From the cell containing the given text, extract its center point as [X, Y] coordinate. 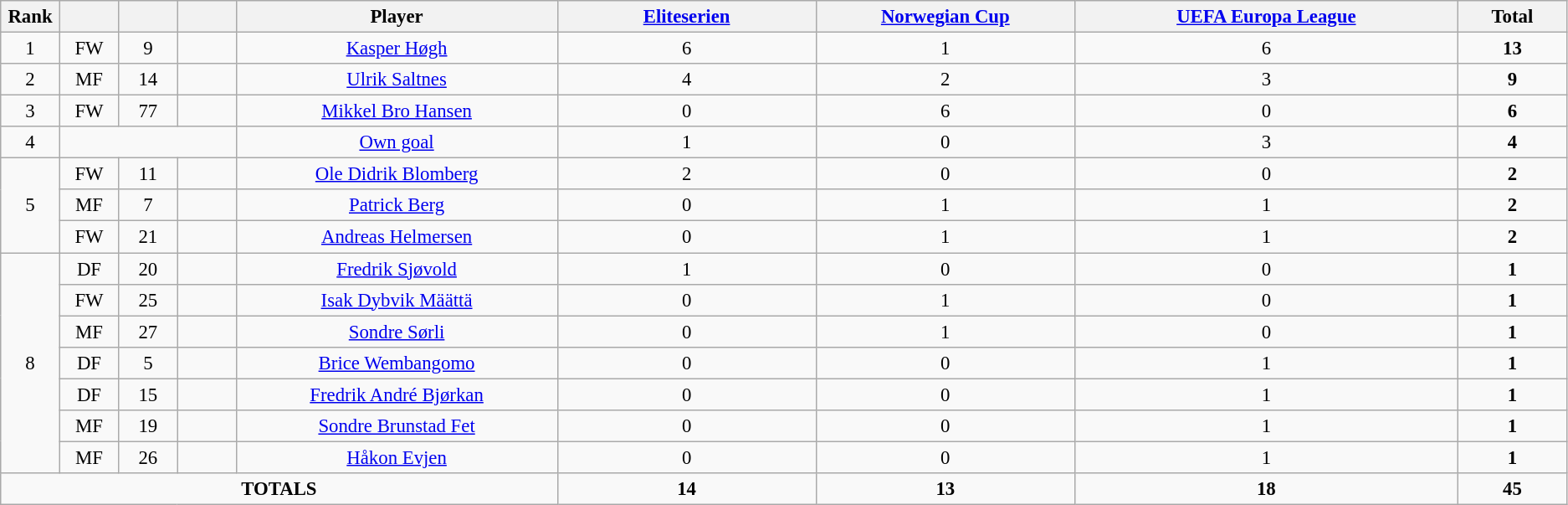
11 [148, 174]
Andreas Helmersen [397, 237]
Fredrik André Bjørkan [397, 394]
Ole Didrik Blomberg [397, 174]
21 [148, 237]
Fredrik Sjøvold [397, 269]
Sondre Sørli [397, 332]
8 [30, 363]
15 [148, 394]
25 [148, 300]
7 [148, 205]
45 [1512, 489]
Player [397, 17]
Rank [30, 17]
Norwegian Cup [945, 17]
19 [148, 426]
18 [1266, 489]
Sondre Brunstad Fet [397, 426]
TOTALS [279, 489]
77 [148, 111]
Brice Wembangomo [397, 363]
27 [148, 332]
Mikkel Bro Hansen [397, 111]
Total [1512, 17]
Isak Dybvik Määttä [397, 300]
Eliteserien [686, 17]
Kasper Høgh [397, 49]
Own goal [397, 142]
Håkon Evjen [397, 457]
Patrick Berg [397, 205]
20 [148, 269]
Ulrik Saltnes [397, 80]
UEFA Europa League [1266, 17]
26 [148, 457]
